Determine the (x, y) coordinate at the center of the cell enclosing the given text.  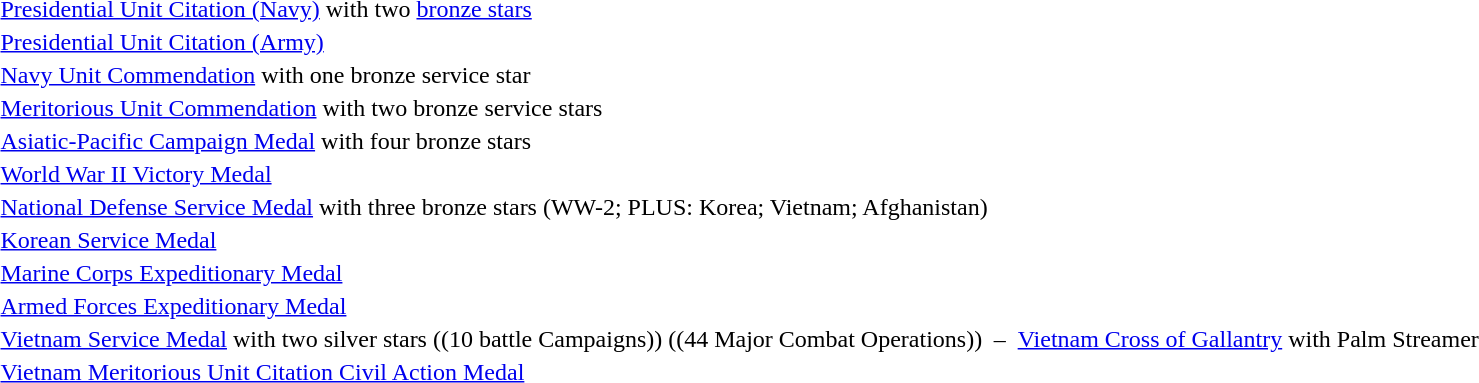
– (1000, 339)
